Locate the cell with the specified text and output its [X, Y] center coordinate. 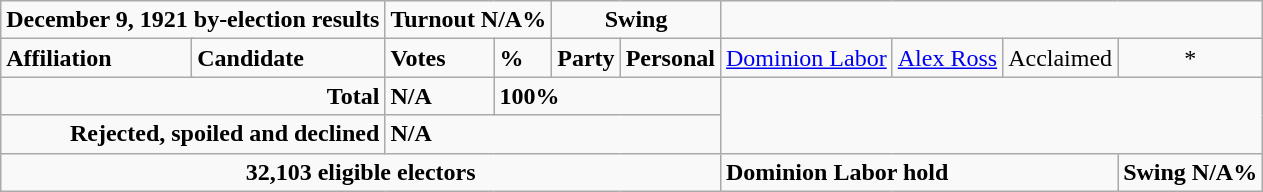
Swing [636, 20]
Total [193, 96]
Party [586, 58]
Alex Ross [947, 58]
Dominion Labor [806, 58]
Rejected, spoiled and declined [193, 134]
Personal [670, 58]
December 9, 1921 by-election results [193, 20]
32,103 eligible electors [361, 172]
Swing N/A% [1190, 172]
Votes [440, 58]
Dominion Labor hold [918, 172]
* [1190, 58]
Turnout N/A% [468, 20]
Acclaimed [1060, 58]
100% [608, 96]
% [523, 58]
Affiliation [96, 58]
Candidate [288, 58]
